Find where the given text appears and provide that cell's center as [X, Y] coordinate. 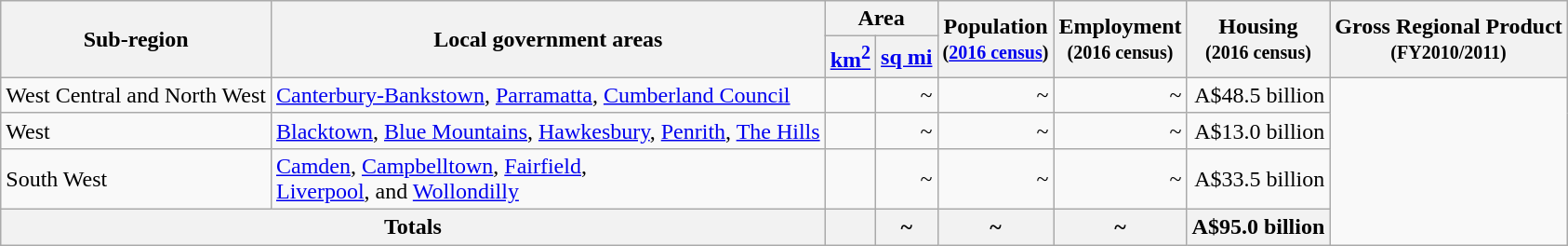
A$48.5 billion [1258, 95]
sq mi [907, 58]
West Central and North West [136, 95]
Local government areas [548, 39]
A$95.0 billion [1258, 227]
A$13.0 billion [1258, 130]
A$33.5 billion [1258, 179]
Sub-region [136, 39]
Blacktown, Blue Mountains, Hawkesbury, Penrith, The Hills [548, 130]
Housing(2016 census) [1258, 39]
Canterbury-Bankstown, Parramatta, Cumberland Council [548, 95]
West [136, 130]
Employment(2016 census) [1120, 39]
Area [882, 19]
Gross Regional Product(FY2010/2011) [1449, 39]
South West [136, 179]
Totals [413, 227]
km2 [850, 58]
Population(2016 census) [995, 39]
Camden, Campbelltown, Fairfield, Liverpool, and Wollondilly [548, 179]
